Provide the [X, Y] coordinate of the cell's center where the given text is located.  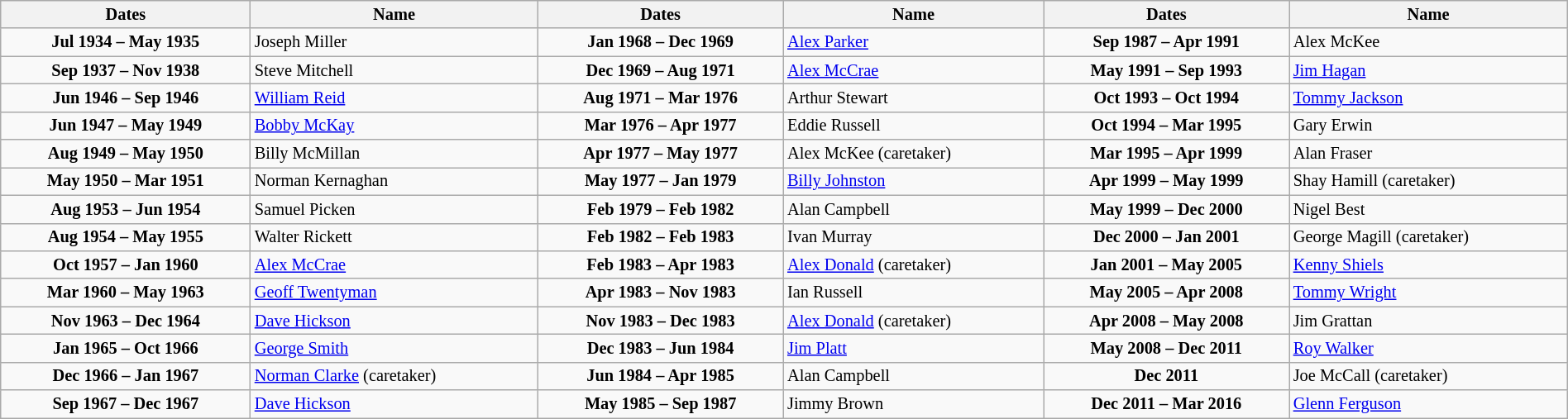
Mar 1976 – Apr 1977 [660, 126]
May 1977 – Jan 1979 [660, 181]
Feb 1982 – Feb 1983 [660, 237]
Jun 1984 – Apr 1985 [660, 376]
Dec 2000 – Jan 2001 [1166, 237]
Billy Johnston [913, 181]
Gary Erwin [1428, 126]
Arthur Stewart [913, 98]
Jan 1965 – Oct 1966 [126, 348]
Oct 1957 – Jan 1960 [126, 264]
Geoff Twentyman [394, 293]
Sep 1967 – Dec 1967 [126, 404]
Eddie Russell [913, 126]
Joseph Miller [394, 42]
Sep 1987 – Apr 1991 [1166, 42]
May 1991 – Sep 1993 [1166, 70]
Nigel Best [1428, 209]
George Smith [394, 348]
Nov 1983 – Dec 1983 [660, 321]
Apr 1999 – May 1999 [1166, 181]
Billy McMillan [394, 154]
Norman Clarke (caretaker) [394, 376]
May 1999 – Dec 2000 [1166, 209]
Nov 1963 – Dec 1964 [126, 321]
George Magill (caretaker) [1428, 237]
Aug 1953 – Jun 1954 [126, 209]
Apr 2008 – May 2008 [1166, 321]
Jun 1947 – May 1949 [126, 126]
Norman Kernaghan [394, 181]
Alex Parker [913, 42]
Feb 1979 – Feb 1982 [660, 209]
Tommy Jackson [1428, 98]
Aug 1949 – May 1950 [126, 154]
William Reid [394, 98]
Ivan Murray [913, 237]
Dec 1969 – Aug 1971 [660, 70]
Joe McCall (caretaker) [1428, 376]
Jim Hagan [1428, 70]
Samuel Picken [394, 209]
Jan 1968 – Dec 1969 [660, 42]
May 2008 – Dec 2011 [1166, 348]
Jim Grattan [1428, 321]
Jim Platt [913, 348]
Dec 2011 [1166, 376]
Feb 1983 – Apr 1983 [660, 264]
Aug 1954 – May 1955 [126, 237]
May 1950 – Mar 1951 [126, 181]
Alex McKee (caretaker) [913, 154]
Aug 1971 – Mar 1976 [660, 98]
Alex McKee [1428, 42]
Bobby McKay [394, 126]
Sep 1937 – Nov 1938 [126, 70]
Tommy Wright [1428, 293]
Steve Mitchell [394, 70]
May 1985 – Sep 1987 [660, 404]
Roy Walker [1428, 348]
Mar 1995 – Apr 1999 [1166, 154]
May 2005 – Apr 2008 [1166, 293]
Mar 1960 – May 1963 [126, 293]
Jimmy Brown [913, 404]
Oct 1993 – Oct 1994 [1166, 98]
Kenny Shiels [1428, 264]
Alan Fraser [1428, 154]
Ian Russell [913, 293]
Oct 1994 – Mar 1995 [1166, 126]
Shay Hamill (caretaker) [1428, 181]
Glenn Ferguson [1428, 404]
Dec 2011 – Mar 2016 [1166, 404]
Jan 2001 – May 2005 [1166, 264]
Jun 1946 – Sep 1946 [126, 98]
Walter Rickett [394, 237]
Dec 1983 – Jun 1984 [660, 348]
Dec 1966 – Jan 1967 [126, 376]
Apr 1977 – May 1977 [660, 154]
Jul 1934 – May 1935 [126, 42]
Apr 1983 – Nov 1983 [660, 293]
